From the cell containing the given text, extract its center point as [X, Y] coordinate. 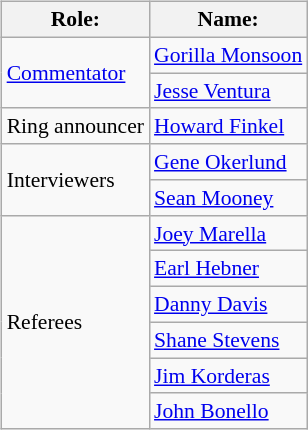
Shane Stevens [228, 340]
Ring announcer [76, 126]
Howard Finkel [228, 126]
Jim Korderas [228, 376]
Joey Marella [228, 233]
Referees [76, 322]
Earl Hebner [228, 269]
Jesse Ventura [228, 91]
Gene Okerlund [228, 162]
Commentator [76, 72]
Interviewers [76, 180]
John Bonello [228, 411]
Role: [76, 20]
Gorilla Monsoon [228, 55]
Sean Mooney [228, 198]
Name: [228, 20]
Danny Davis [228, 305]
